Pinpoint the cell where the given text exists, returning its [X, Y] midpoint coordinate. 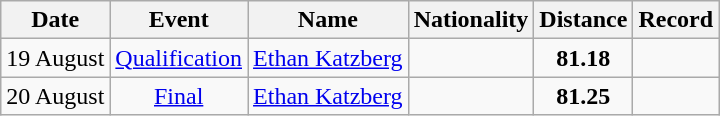
Name [328, 20]
Nationality [471, 20]
81.18 [584, 58]
Qualification [179, 58]
81.25 [584, 96]
Event [179, 20]
19 August [56, 58]
Distance [584, 20]
Record [676, 20]
Final [179, 96]
20 August [56, 96]
Date [56, 20]
